Provide the [x, y] coordinate of the cell's center where the given text is located.  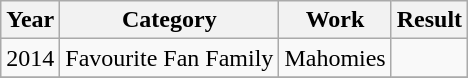
Category [170, 20]
Favourite Fan Family [170, 58]
Work [335, 20]
Year [30, 20]
2014 [30, 58]
Mahomies [335, 58]
Result [429, 20]
